For the text-containing cell, return its midpoint in (x, y) coordinate format. 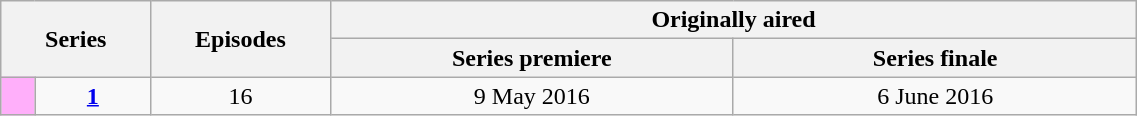
Series (76, 39)
16 (240, 96)
9 May 2016 (532, 96)
6 June 2016 (934, 96)
Series finale (934, 58)
Originally aired (734, 20)
Episodes (240, 39)
1 (93, 96)
Series premiere (532, 58)
